Determine the (x, y) coordinate at the center of the cell enclosing the given text.  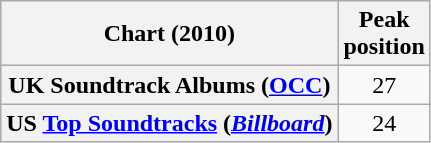
Chart (2010) (170, 34)
Peakposition (384, 34)
24 (384, 123)
US Top Soundtracks (Billboard) (170, 123)
UK Soundtrack Albums (OCC) (170, 85)
27 (384, 85)
